Return (x, y) of the center of cell containing provided text 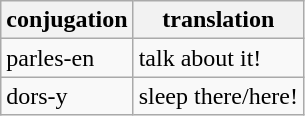
dors-y (67, 96)
sleep there/here! (218, 96)
translation (218, 20)
talk about it! (218, 58)
parles-en (67, 58)
conjugation (67, 20)
